Capture the cell that displays the provided text and extract its [X, Y] central coordinate. 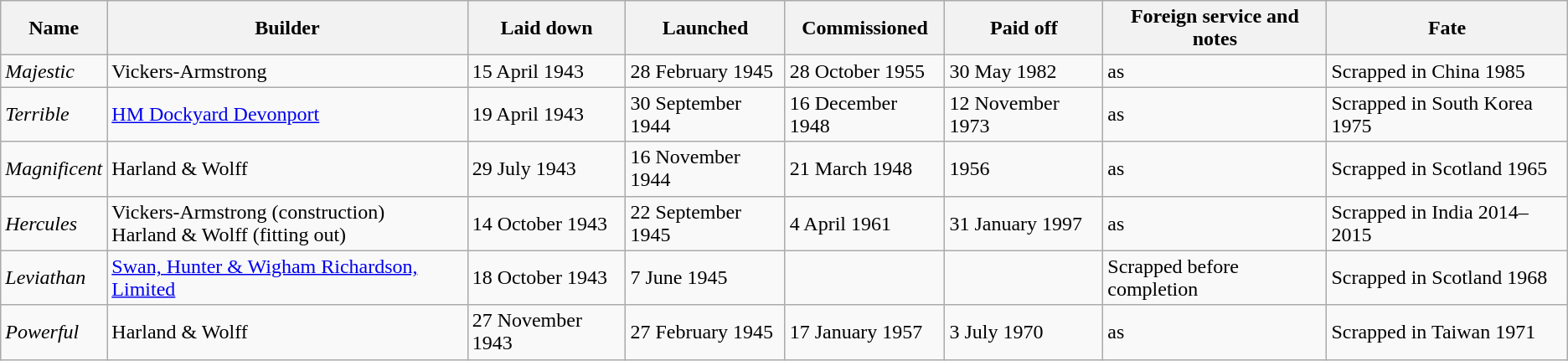
28 February 1945 [705, 71]
19 April 1943 [546, 114]
12 November 1973 [1024, 114]
16 November 1944 [705, 169]
Leviathan [54, 278]
22 September 1945 [705, 223]
Laid down [546, 28]
29 July 1943 [546, 169]
14 October 1943 [546, 223]
30 September 1944 [705, 114]
28 October 1955 [864, 71]
31 January 1997 [1024, 223]
Hercules [54, 223]
1956 [1024, 169]
Magnificent [54, 169]
Scrapped in China 1985 [1447, 71]
21 March 1948 [864, 169]
Majestic [54, 71]
Vickers-Armstrong [287, 71]
4 April 1961 [864, 223]
Scrapped in India 2014–2015 [1447, 223]
17 January 1957 [864, 332]
HM Dockyard Devonport [287, 114]
Fate [1447, 28]
7 June 1945 [705, 278]
Scrapped in Scotland 1965 [1447, 169]
Terrible [54, 114]
15 April 1943 [546, 71]
Launched [705, 28]
Scrapped in South Korea 1975 [1447, 114]
30 May 1982 [1024, 71]
27 November 1943 [546, 332]
Builder [287, 28]
Foreign service and notes [1215, 28]
Scrapped in Taiwan 1971 [1447, 332]
Vickers-Armstrong (construction)Harland & Wolff (fitting out) [287, 223]
Paid off [1024, 28]
Swan, Hunter & Wigham Richardson, Limited [287, 278]
27 February 1945 [705, 332]
Name [54, 28]
16 December 1948 [864, 114]
3 July 1970 [1024, 332]
Scrapped before completion [1215, 278]
Scrapped in Scotland 1968 [1447, 278]
18 October 1943 [546, 278]
Commissioned [864, 28]
Powerful [54, 332]
